Identify which cell holds the provided text, then report its [X, Y] central coordinate. 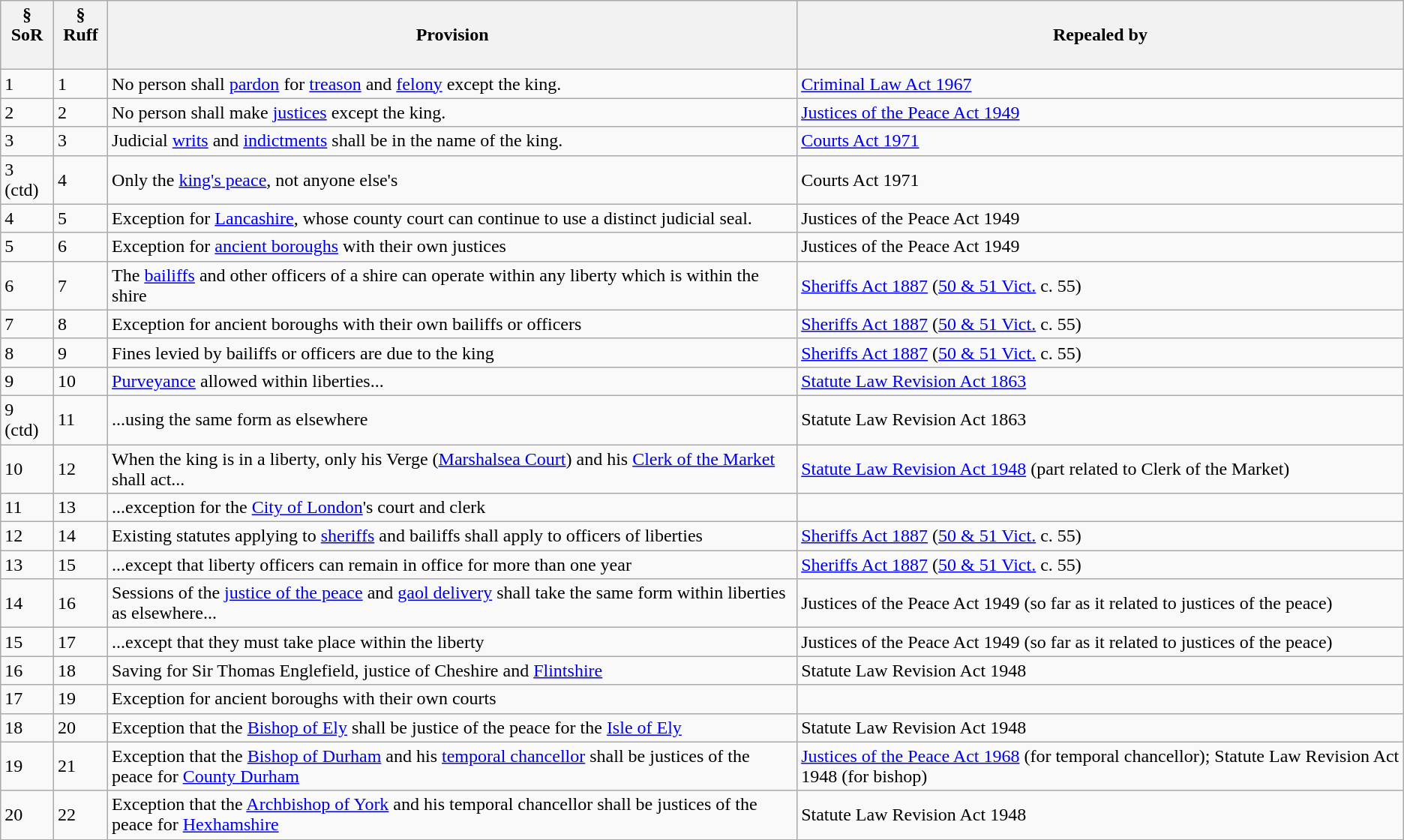
Exception for ancient boroughs with their own bailiffs or officers [453, 324]
No person shall make justices except the king. [453, 112]
No person shall pardon for treason and felony except the king. [453, 84]
...except that liberty officers can remain in office for more than one year [453, 565]
Fines levied by bailiffs or officers are due to the king [453, 352]
Repealed by [1101, 35]
...except that they must take place within the liberty [453, 642]
Provision [453, 35]
Sessions of the justice of the peace and gaol delivery shall take the same form within liberties as elsewhere... [453, 603]
§ SoR [27, 35]
Only the king's peace, not anyone else's [453, 180]
Exception that the Bishop of Ely shall be justice of the peace for the Isle of Ely [453, 727]
9 (ctd) [27, 420]
...using the same form as elsewhere [453, 420]
§ Ruff [80, 35]
Judicial writs and indictments shall be in the name of the king. [453, 141]
When the king is in a liberty, only his Verge (Marshalsea Court) and his Clerk of the Market shall act... [453, 468]
Purveyance allowed within liberties... [453, 381]
22 [80, 814]
Exception for Lancashire, whose county court can continue to use a distinct judicial seal. [453, 218]
Existing statutes applying to sheriffs and bailiffs shall apply to officers of liberties [453, 536]
Exception for ancient boroughs with their own courts [453, 699]
Exception for ancient boroughs with their own justices [453, 247]
Saving for Sir Thomas Englefield, justice of Cheshire and Flintshire [453, 670]
Statute Law Revision Act 1948 (part related to Clerk of the Market) [1101, 468]
...exception for the City of London's court and clerk [453, 508]
The bailiffs and other officers of a shire can operate within any liberty which is within the shire [453, 285]
21 [80, 766]
Criminal Law Act 1967 [1101, 84]
Justices of the Peace Act 1968 (for temporal chancellor); Statute Law Revision Act 1948 (for bishop) [1101, 766]
Exception that the Archbishop of York and his temporal chancellor shall be justices of the peace for Hexhamshire [453, 814]
3 (ctd) [27, 180]
Exception that the Bishop of Durham and his temporal chancellor shall be justices of the peace for County Durham [453, 766]
